Determine the (x, y) coordinate at the center of the cell enclosing the given text.  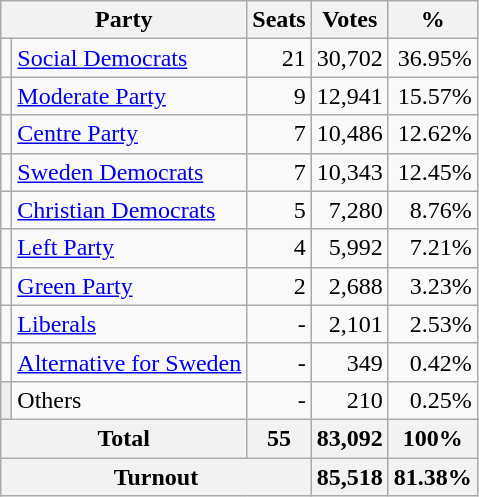
100% (432, 438)
55 (279, 438)
5 (279, 210)
4 (279, 248)
Left Party (130, 248)
Green Party (130, 286)
9 (279, 96)
83,092 (350, 438)
% (432, 20)
Others (130, 400)
3.23% (432, 286)
Social Democrats (130, 58)
2.53% (432, 324)
349 (350, 362)
0.25% (432, 400)
Seats (279, 20)
Sweden Democrats (130, 172)
81.38% (432, 477)
2,688 (350, 286)
210 (350, 400)
7.21% (432, 248)
36.95% (432, 58)
5,992 (350, 248)
Turnout (156, 477)
7,280 (350, 210)
8.76% (432, 210)
Liberals (130, 324)
0.42% (432, 362)
Centre Party (130, 134)
Votes (350, 20)
2,101 (350, 324)
2 (279, 286)
Alternative for Sweden (130, 362)
Total (124, 438)
12.62% (432, 134)
10,343 (350, 172)
12,941 (350, 96)
15.57% (432, 96)
12.45% (432, 172)
Moderate Party (130, 96)
30,702 (350, 58)
Christian Democrats (130, 210)
21 (279, 58)
85,518 (350, 477)
Party (124, 20)
10,486 (350, 134)
